Return the (x, y) coordinate for the center point of the cell that contains the specified text.  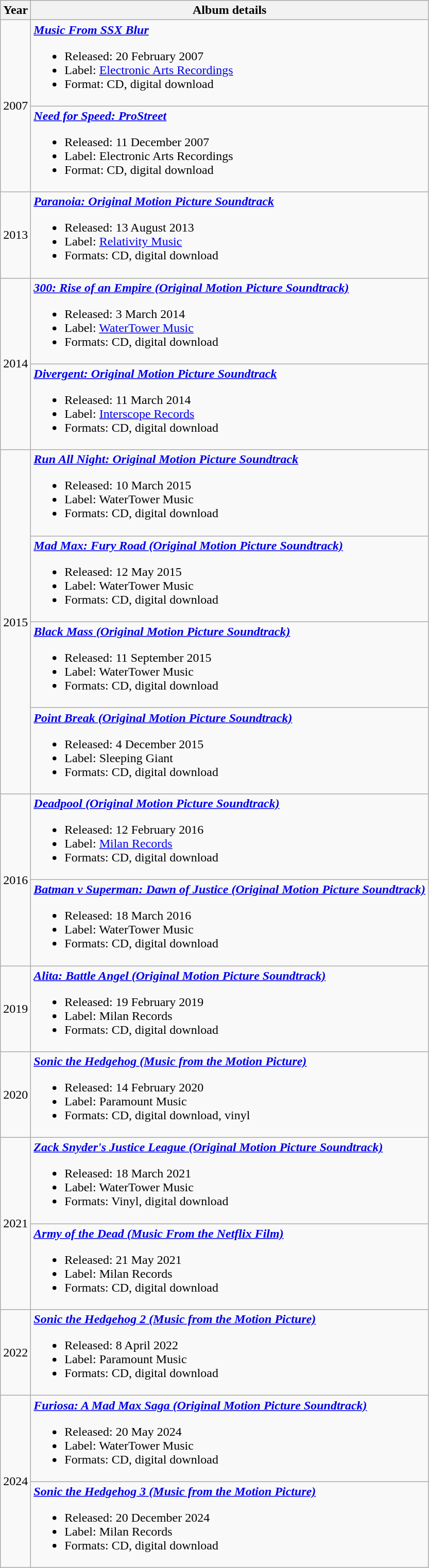
2016 (15, 879)
Point Break (Original Motion Picture Soundtrack)Released: 4 December 2015Label: Sleeping GiantFormats: CD, digital download (230, 750)
Alita: Battle Angel (Original Motion Picture Soundtrack)Released: 19 February 2019Label: Milan RecordsFormats: CD, digital download (230, 1009)
Divergent: Original Motion Picture SoundtrackReleased: 11 March 2014Label: Interscope RecordsFormats: CD, digital download (230, 407)
2014 (15, 364)
2024 (15, 1482)
2020 (15, 1095)
2022 (15, 1352)
2015 (15, 622)
Sonic the Hedgehog (Music from the Motion Picture)Released: 14 February 2020Label: Paramount MusicFormats: CD, digital download, vinyl (230, 1095)
Sonic the Hedgehog 2 (Music from the Motion Picture)Released: 8 April 2022Label: Paramount MusicFormats: CD, digital download (230, 1352)
Deadpool (Original Motion Picture Soundtrack)Released: 12 February 2016Label: Milan RecordsFormats: CD, digital download (230, 837)
Black Mass (Original Motion Picture Soundtrack)Released: 11 September 2015Label: WaterTower MusicFormats: CD, digital download (230, 665)
Run All Night: Original Motion Picture SoundtrackReleased: 10 March 2015Label: WaterTower MusicFormats: CD, digital download (230, 493)
2007 (15, 106)
Sonic the Hedgehog 3 (Music from the Motion Picture)Released: 20 December 2024Label: Milan RecordsFormats: CD, digital download (230, 1524)
Paranoia: Original Motion Picture SoundtrackReleased: 13 August 2013Label: Relativity MusicFormats: CD, digital download (230, 235)
Need for Speed: ProStreetReleased: 11 December 2007Label: Electronic Arts RecordingsFormat: CD, digital download (230, 149)
Batman v Superman: Dawn of Justice (Original Motion Picture Soundtrack)Released: 18 March 2016Label: WaterTower MusicFormats: CD, digital download (230, 922)
2021 (15, 1224)
2019 (15, 1009)
Furiosa: A Mad Max Saga (Original Motion Picture Soundtrack)Released: 20 May 2024Label: WaterTower MusicFormats: CD, digital download (230, 1439)
300: Rise of an Empire (Original Motion Picture Soundtrack)Released: 3 March 2014Label: WaterTower MusicFormats: CD, digital download (230, 321)
Mad Max: Fury Road (Original Motion Picture Soundtrack)Released: 12 May 2015Label: WaterTower MusicFormats: CD, digital download (230, 578)
Army of the Dead (Music From the Netflix Film)Released: 21 May 2021Label: Milan RecordsFormats: CD, digital download (230, 1267)
Music From SSX BlurReleased: 20 February 2007Label: Electronic Arts RecordingsFormat: CD, digital download (230, 63)
Album details (230, 10)
Year (15, 10)
Zack Snyder's Justice League (Original Motion Picture Soundtrack)Released: 18 March 2021Label: WaterTower MusicFormats: Vinyl, digital download (230, 1181)
2013 (15, 235)
